Capture the cell that displays the provided text and extract its [x, y] central coordinate. 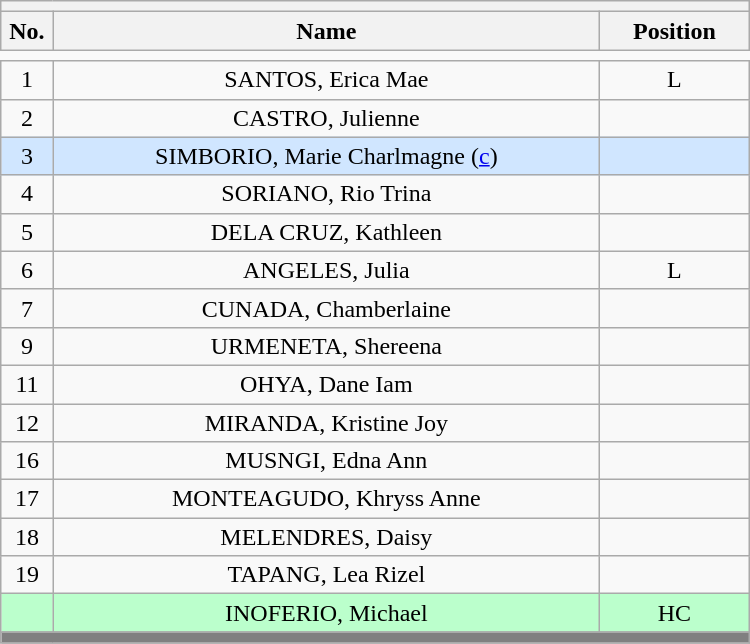
17 [27, 499]
No. [27, 31]
MIRANDA, Kristine Joy [326, 423]
1 [27, 80]
SANTOS, Erica Mae [326, 80]
3 [27, 156]
MUSNGI, Edna Ann [326, 461]
2 [27, 118]
11 [27, 384]
19 [27, 575]
CASTRO, Julienne [326, 118]
Position [675, 31]
CUNADA, Chamberlaine [326, 308]
18 [27, 537]
MONTEAGUDO, Khryss Anne [326, 499]
12 [27, 423]
5 [27, 232]
OHYA, Dane Iam [326, 384]
MELENDRES, Daisy [326, 537]
6 [27, 270]
URMENETA, Shereena [326, 346]
16 [27, 461]
4 [27, 194]
7 [27, 308]
TAPANG, Lea Rizel [326, 575]
SIMBORIO, Marie Charlmagne (c) [326, 156]
HC [675, 613]
SORIANO, Rio Trina [326, 194]
9 [27, 346]
ANGELES, Julia [326, 270]
DELA CRUZ, Kathleen [326, 232]
Name [326, 31]
INOFERIO, Michael [326, 613]
